Search for the cell housing the specified text and yield its (X, Y) center coordinate. 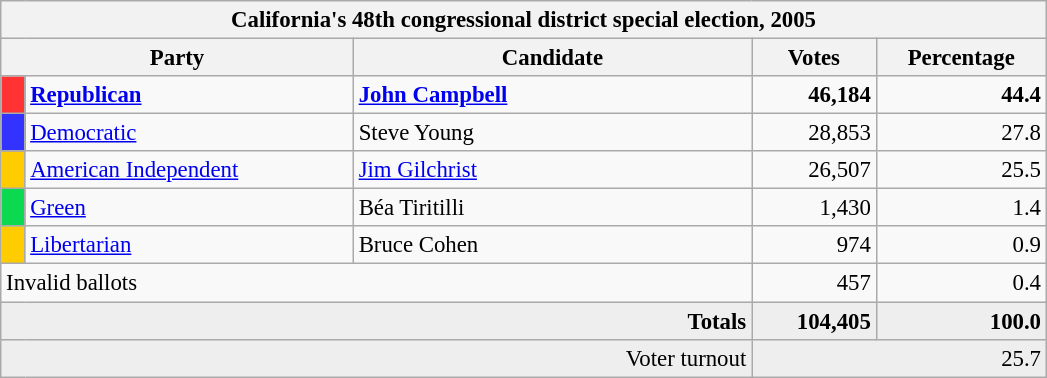
25.7 (900, 358)
1.4 (961, 208)
Votes (814, 58)
28,853 (814, 133)
Percentage (961, 58)
Republican (189, 95)
John Campbell (552, 95)
457 (814, 283)
974 (814, 245)
American Independent (189, 170)
0.4 (961, 283)
44.4 (961, 95)
Party (178, 58)
Bruce Cohen (552, 245)
Libertarian (189, 245)
Jim Gilchrist (552, 170)
California's 48th congressional district special election, 2005 (524, 20)
Voter turnout (376, 358)
1,430 (814, 208)
Béa Tiritilli (552, 208)
27.8 (961, 133)
Totals (376, 321)
Candidate (552, 58)
46,184 (814, 95)
Steve Young (552, 133)
Democratic (189, 133)
26,507 (814, 170)
Green (189, 208)
0.9 (961, 245)
104,405 (814, 321)
25.5 (961, 170)
100.0 (961, 321)
Invalid ballots (376, 283)
